Detect which cell encompasses the target text, then output its [x, y] center coordinate. 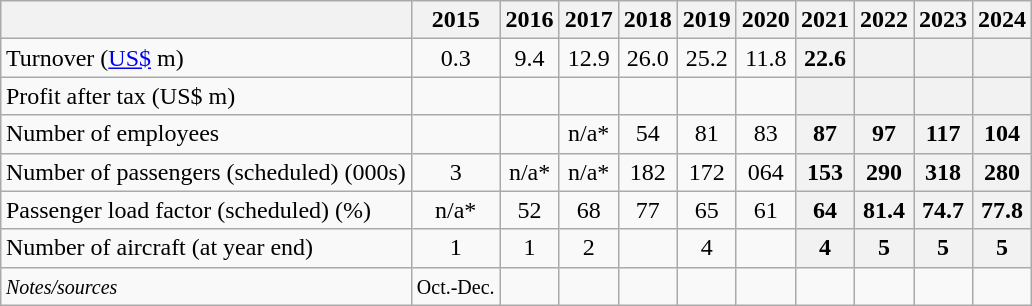
68 [588, 210]
26.0 [648, 58]
52 [530, 210]
81 [706, 134]
97 [884, 134]
Number of employees [206, 134]
Number of aircraft (at year end) [206, 248]
2021 [824, 20]
182 [648, 172]
54 [648, 134]
2015 [456, 20]
117 [944, 134]
318 [944, 172]
22.6 [824, 58]
104 [1002, 134]
Notes/sources [206, 286]
Oct.-Dec. [456, 286]
25.2 [706, 58]
11.8 [766, 58]
2 [588, 248]
2017 [588, 20]
064 [766, 172]
3 [456, 172]
2019 [706, 20]
Profit after tax (US$ m) [206, 96]
65 [706, 210]
83 [766, 134]
2018 [648, 20]
2016 [530, 20]
77.8 [1002, 210]
77 [648, 210]
Turnover (US$ m) [206, 58]
280 [1002, 172]
64 [824, 210]
Passenger load factor (scheduled) (%) [206, 210]
9.4 [530, 58]
153 [824, 172]
Number of passengers (scheduled) (000s) [206, 172]
2022 [884, 20]
172 [706, 172]
12.9 [588, 58]
2020 [766, 20]
87 [824, 134]
0.3 [456, 58]
2023 [944, 20]
290 [884, 172]
74.7 [944, 210]
61 [766, 210]
2024 [1002, 20]
81.4 [884, 210]
